Output the (x, y) coordinate of the center of the cell containing the given text.  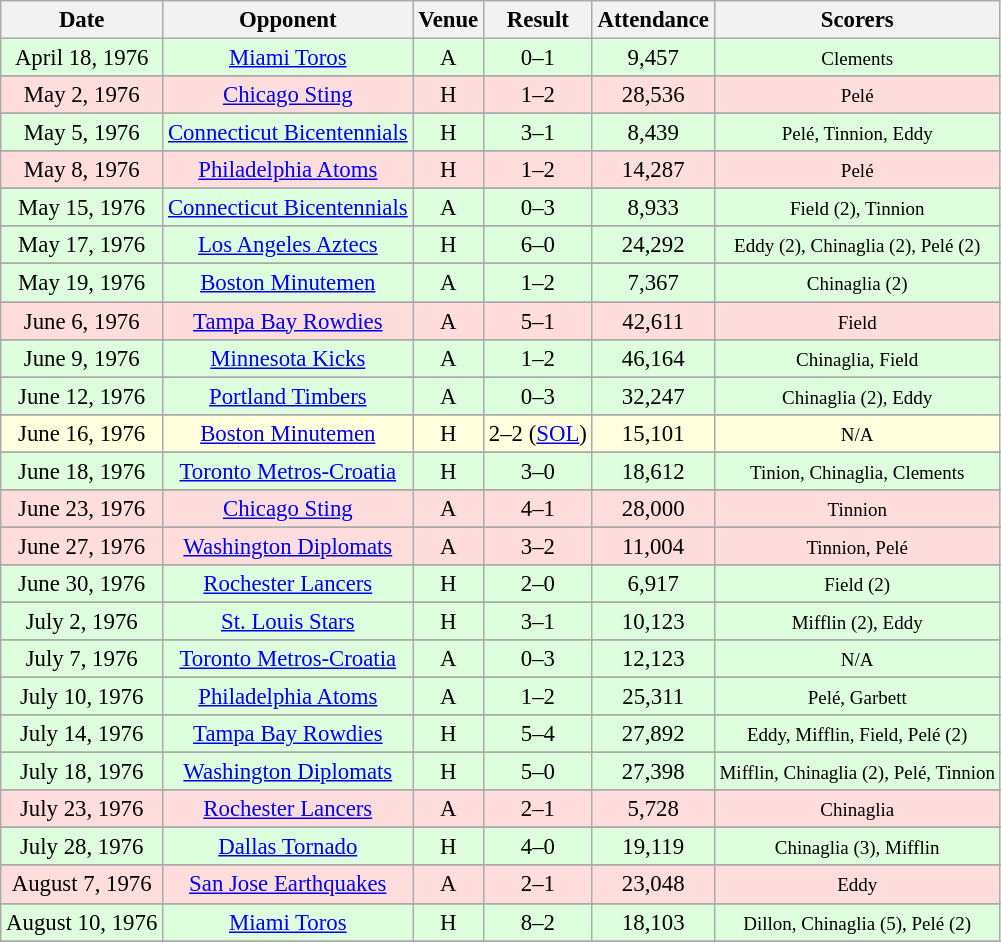
46,164 (653, 358)
July 2, 1976 (82, 621)
10,123 (653, 621)
28,536 (653, 95)
May 19, 1976 (82, 283)
May 15, 1976 (82, 208)
Pelé, Tinnion, Eddy (857, 133)
Chinaglia (857, 809)
Opponent (288, 20)
June 6, 1976 (82, 321)
June 27, 1976 (82, 546)
Date (82, 20)
28,000 (653, 509)
June 30, 1976 (82, 584)
Venue (448, 20)
July 10, 1976 (82, 697)
July 28, 1976 (82, 847)
23,048 (653, 885)
August 7, 1976 (82, 885)
Eddy, Mifflin, Field, Pelé (2) (857, 734)
Field (857, 321)
8,933 (653, 208)
42,611 (653, 321)
2–2 (SOL) (538, 433)
July 23, 1976 (82, 809)
15,101 (653, 433)
Chinaglia (2), Eddy (857, 396)
7,367 (653, 283)
11,004 (653, 546)
25,311 (653, 697)
St. Louis Stars (288, 621)
Mifflin (2), Eddy (857, 621)
Pelé, Garbett (857, 697)
May 2, 1976 (82, 95)
8,439 (653, 133)
Result (538, 20)
Eddy (857, 885)
Chinaglia, Field (857, 358)
July 18, 1976 (82, 772)
18,103 (653, 922)
Eddy (2), Chinaglia (2), Pelé (2) (857, 245)
5,728 (653, 809)
Field (2) (857, 584)
2–0 (538, 584)
Tinnion (857, 509)
May 8, 1976 (82, 170)
Clements (857, 58)
Portland Timbers (288, 396)
San Jose Earthquakes (288, 885)
May 5, 1976 (82, 133)
August 10, 1976 (82, 922)
27,892 (653, 734)
5–4 (538, 734)
Tinnion, Pelé (857, 546)
6,917 (653, 584)
3–2 (538, 546)
June 12, 1976 (82, 396)
14,287 (653, 170)
12,123 (653, 659)
6–0 (538, 245)
July 7, 1976 (82, 659)
Minnesota Kicks (288, 358)
5–0 (538, 772)
27,398 (653, 772)
Scorers (857, 20)
Mifflin, Chinaglia (2), Pelé, Tinnion (857, 772)
9,457 (653, 58)
32,247 (653, 396)
19,119 (653, 847)
June 23, 1976 (82, 509)
Tinion, Chinaglia, Clements (857, 471)
April 18, 1976 (82, 58)
3–0 (538, 471)
Dillon, Chinaglia (5), Pelé (2) (857, 922)
May 17, 1976 (82, 245)
Los Angeles Aztecs (288, 245)
July 14, 1976 (82, 734)
0–1 (538, 58)
June 9, 1976 (82, 358)
Dallas Tornado (288, 847)
Chinaglia (3), Mifflin (857, 847)
4–1 (538, 509)
June 18, 1976 (82, 471)
Field (2), Tinnion (857, 208)
Attendance (653, 20)
Chinaglia (2) (857, 283)
8–2 (538, 922)
18,612 (653, 471)
5–1 (538, 321)
4–0 (538, 847)
24,292 (653, 245)
June 16, 1976 (82, 433)
